Capture the cell that displays the provided text and extract its (X, Y) central coordinate. 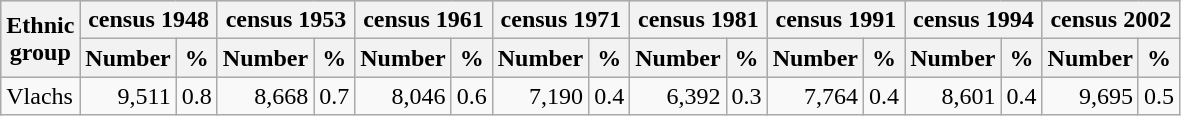
census 1948 (148, 20)
Vlachs (40, 96)
6,392 (678, 96)
census 2002 (1110, 20)
9,695 (1090, 96)
8,601 (953, 96)
0.5 (1158, 96)
census 1961 (424, 20)
8,668 (265, 96)
census 1953 (286, 20)
8,046 (403, 96)
census 1971 (560, 20)
0.6 (472, 96)
census 1981 (698, 20)
7,190 (540, 96)
census 1991 (836, 20)
0.8 (196, 96)
7,764 (815, 96)
census 1994 (974, 20)
9,511 (128, 96)
0.7 (334, 96)
0.3 (746, 96)
Ethnicgroup (40, 39)
